Search for the cell housing the specified text and yield its [X, Y] center coordinate. 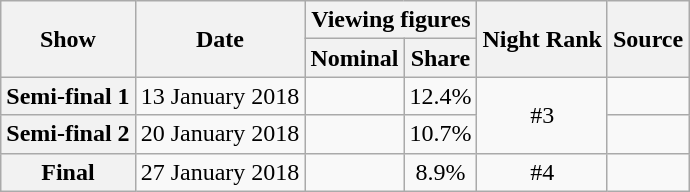
Share [440, 58]
#4 [542, 172]
Show [68, 39]
Nominal [354, 58]
13 January 2018 [220, 96]
12.4% [440, 96]
27 January 2018 [220, 172]
Semi-final 2 [68, 134]
10.7% [440, 134]
Semi-final 1 [68, 96]
Night Rank [542, 39]
Viewing figures [391, 20]
8.9% [440, 172]
Final [68, 172]
20 January 2018 [220, 134]
#3 [542, 115]
Date [220, 39]
Source [648, 39]
